Identify which cell holds the provided text, then report its (X, Y) central coordinate. 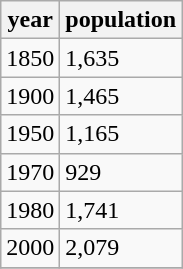
2000 (30, 248)
929 (121, 172)
1950 (30, 134)
1980 (30, 210)
1,165 (121, 134)
1900 (30, 96)
year (30, 20)
1,635 (121, 58)
population (121, 20)
2,079 (121, 248)
1,741 (121, 210)
1970 (30, 172)
1,465 (121, 96)
1850 (30, 58)
